Return [X, Y] of the center of cell containing provided text 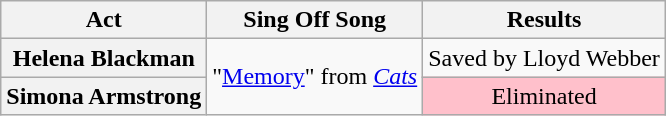
Eliminated [544, 96]
Simona Armstrong [104, 96]
"Memory" from Cats [315, 77]
Sing Off Song [315, 20]
Helena Blackman [104, 58]
Act [104, 20]
Results [544, 20]
Saved by Lloyd Webber [544, 58]
